For the text-containing cell, return its midpoint in [x, y] coordinate format. 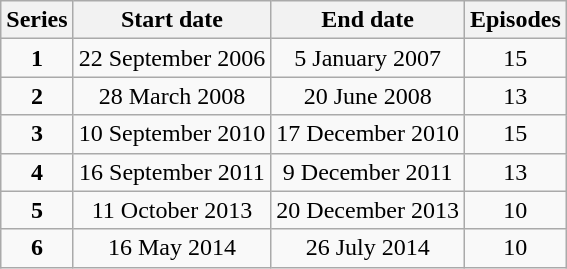
6 [37, 248]
28 March 2008 [172, 96]
5 [37, 210]
End date [368, 20]
20 December 2013 [368, 210]
10 September 2010 [172, 134]
17 December 2010 [368, 134]
4 [37, 172]
Episodes [515, 20]
16 May 2014 [172, 248]
26 July 2014 [368, 248]
Start date [172, 20]
3 [37, 134]
20 June 2008 [368, 96]
Series [37, 20]
16 September 2011 [172, 172]
9 December 2011 [368, 172]
11 October 2013 [172, 210]
22 September 2006 [172, 58]
2 [37, 96]
1 [37, 58]
5 January 2007 [368, 58]
